Capture the cell that displays the provided text and extract its (X, Y) central coordinate. 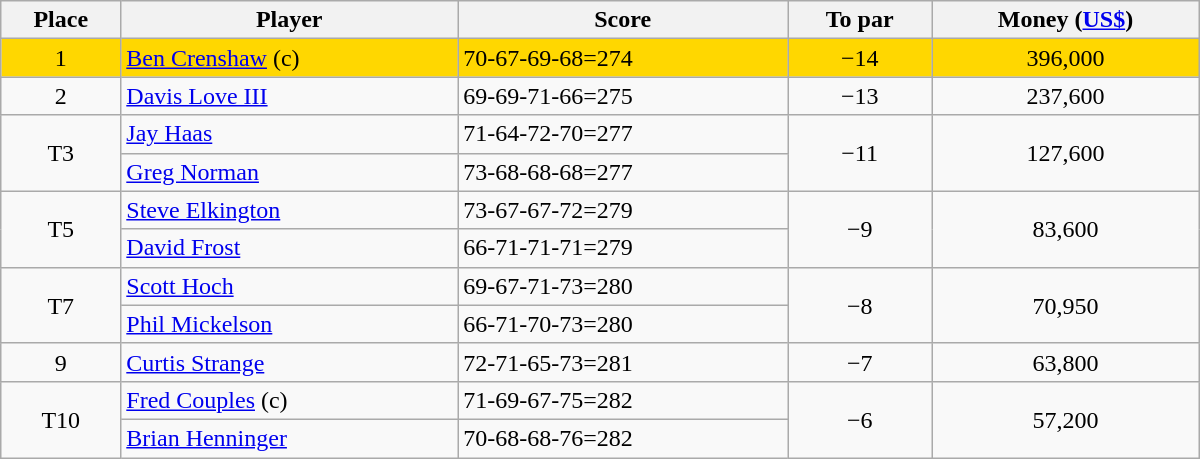
70-67-69-68=274 (623, 58)
−9 (860, 229)
69-67-71-73=280 (623, 286)
Place (61, 20)
237,600 (1066, 96)
69-69-71-66=275 (623, 96)
Curtis Strange (290, 362)
73-67-67-72=279 (623, 210)
Phil Mickelson (290, 324)
70,950 (1066, 305)
−13 (860, 96)
63,800 (1066, 362)
Jay Haas (290, 134)
71-64-72-70=277 (623, 134)
66-71-71-71=279 (623, 248)
9 (61, 362)
127,600 (1066, 153)
To par (860, 20)
66-71-70-73=280 (623, 324)
Ben Crenshaw (c) (290, 58)
−14 (860, 58)
57,200 (1066, 419)
Scott Hoch (290, 286)
Fred Couples (c) (290, 400)
David Frost (290, 248)
Player (290, 20)
T3 (61, 153)
Steve Elkington (290, 210)
2 (61, 96)
Davis Love III (290, 96)
T7 (61, 305)
Score (623, 20)
72-71-65-73=281 (623, 362)
T5 (61, 229)
−6 (860, 419)
83,600 (1066, 229)
Brian Henninger (290, 438)
396,000 (1066, 58)
Greg Norman (290, 172)
−7 (860, 362)
70-68-68-76=282 (623, 438)
71-69-67-75=282 (623, 400)
−11 (860, 153)
1 (61, 58)
73-68-68-68=277 (623, 172)
Money (US$) (1066, 20)
T10 (61, 419)
−8 (860, 305)
